Output the [X, Y] coordinate of the center of the cell containing the given text.  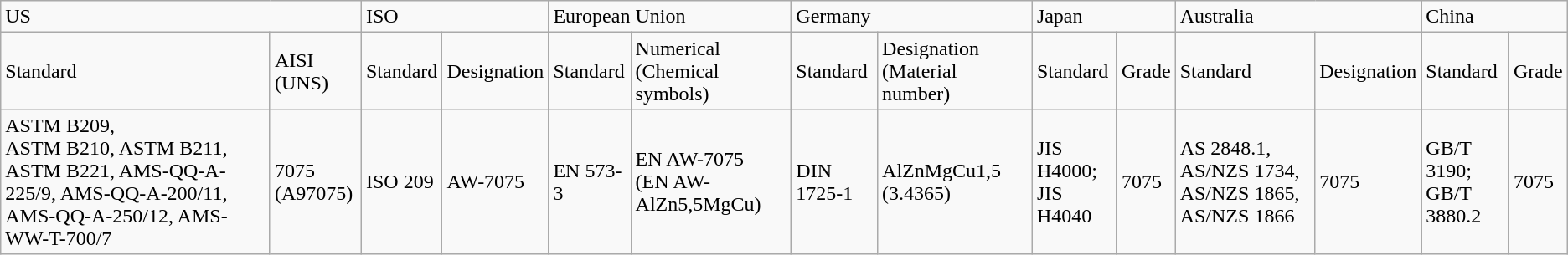
GB/T 3190;GB/T 3880.2 [1466, 182]
Australia [1298, 17]
European Union [670, 17]
AS 2848.1,AS/NZS 1734, AS/NZS 1865, AS/NZS 1866 [1245, 182]
AW-7075 [496, 182]
ISO 209 [401, 182]
Japan [1104, 17]
AlZnMgCu1,5 (3.4365) [955, 182]
DIN 1725-1 [834, 182]
EN AW-7075(EN AW-AlZn5,5MgCu) [711, 182]
Germany [912, 17]
JIS H4000;JIS H4040 [1074, 182]
China [1494, 17]
ISO [454, 17]
AISI (UNS) [315, 71]
ASTM B209,ASTM B210, ASTM B211, ASTM B221, AMS-QQ-A-225/9, AMS-QQ-A-200/11, AMS-QQ-A-250/12, AMS-WW-T-700/7 [136, 182]
Designation (Material number) [955, 71]
EN 573-3 [590, 182]
7075(A97075) [315, 182]
US [181, 17]
Numerical (Chemical symbols) [711, 71]
